Extract the [X, Y] coordinate from the center of the cell holding the provided text.  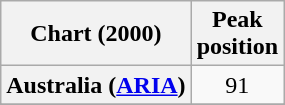
Chart (2000) [96, 34]
Australia (ARIA) [96, 85]
91 [237, 85]
Peakposition [237, 34]
